Capture the cell that displays the provided text and extract its (X, Y) central coordinate. 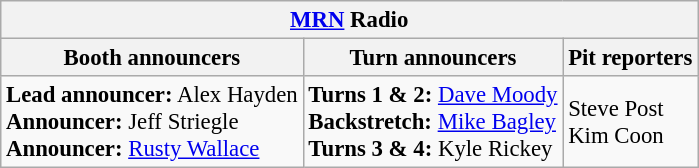
Turns 1 & 2: Dave MoodyBackstretch: Mike BagleyTurns 3 & 4: Kyle Rickey (433, 122)
MRN Radio (350, 20)
Steve PostKim Coon (630, 122)
Pit reporters (630, 58)
Booth announcers (152, 58)
Lead announcer: Alex HaydenAnnouncer: Jeff StriegleAnnouncer: Rusty Wallace (152, 122)
Turn announcers (433, 58)
